For the text-containing cell, return its midpoint in (x, y) coordinate format. 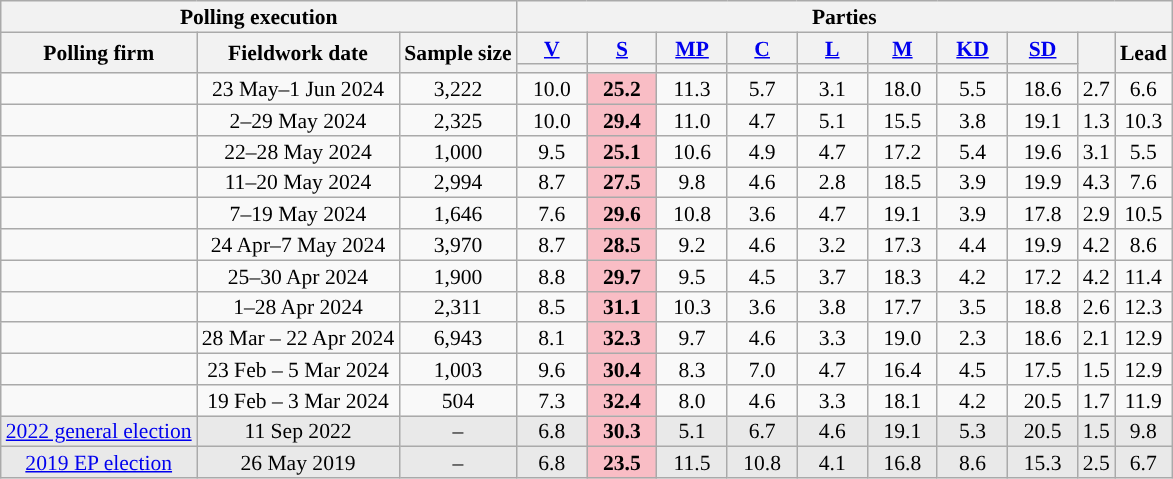
18.5 (902, 182)
8.1 (552, 338)
11–20 May 2024 (298, 182)
18.3 (902, 276)
L (832, 48)
1.3 (1096, 120)
4.9 (762, 152)
2.8 (832, 182)
1,900 (458, 276)
9.2 (692, 244)
23.5 (622, 462)
3,222 (458, 90)
2.9 (1096, 214)
32.3 (622, 338)
2.5 (1096, 462)
9.7 (692, 338)
17.5 (1043, 370)
7.3 (552, 400)
15.5 (902, 120)
23 Feb – 5 Mar 2024 (298, 370)
1,003 (458, 370)
2.7 (1096, 90)
8.3 (692, 370)
Polling firm (99, 52)
25.2 (622, 90)
MP (692, 48)
18.0 (902, 90)
16.4 (902, 370)
3,970 (458, 244)
2,994 (458, 182)
29.6 (622, 214)
Parties (844, 16)
8.5 (552, 306)
2.1 (1096, 338)
25.1 (622, 152)
22–28 May 2024 (298, 152)
11.5 (692, 462)
Polling execution (259, 16)
6,943 (458, 338)
25–30 Apr 2024 (298, 276)
2019 EP election (99, 462)
4.4 (972, 244)
24 Apr–7 May 2024 (298, 244)
4.1 (832, 462)
32.4 (622, 400)
2,311 (458, 306)
9.6 (552, 370)
C (762, 48)
11.3 (692, 90)
1.7 (1096, 400)
Fieldwork date (298, 52)
30.4 (622, 370)
28 Mar – 22 Apr 2024 (298, 338)
7–19 May 2024 (298, 214)
SD (1043, 48)
504 (458, 400)
29.4 (622, 120)
M (902, 48)
2.6 (1096, 306)
11.4 (1144, 276)
S (622, 48)
3.2 (832, 244)
5.3 (972, 432)
3.5 (972, 306)
17.8 (1043, 214)
3.7 (832, 276)
10.6 (692, 152)
17.3 (902, 244)
Lead (1144, 52)
2.3 (972, 338)
8.0 (692, 400)
V (552, 48)
1,000 (458, 152)
19.6 (1043, 152)
6.6 (1144, 90)
11.9 (1144, 400)
7.0 (762, 370)
31.1 (622, 306)
26 May 2019 (298, 462)
10.5 (1144, 214)
12.3 (1144, 306)
KD (972, 48)
5.4 (972, 152)
16.8 (902, 462)
2,325 (458, 120)
Sample size (458, 52)
2–29 May 2024 (298, 120)
17.7 (902, 306)
18.8 (1043, 306)
30.3 (622, 432)
4.3 (1096, 182)
27.5 (622, 182)
8.8 (552, 276)
29.7 (622, 276)
19.0 (902, 338)
1,646 (458, 214)
23 May–1 Jun 2024 (298, 90)
2022 general election (99, 432)
18.1 (902, 400)
28.5 (622, 244)
15.3 (1043, 462)
11 Sep 2022 (298, 432)
19 Feb – 3 Mar 2024 (298, 400)
5.7 (762, 90)
11.0 (692, 120)
1–28 Apr 2024 (298, 306)
